Determine the (X, Y) coordinate at the center of the cell enclosing the given text.  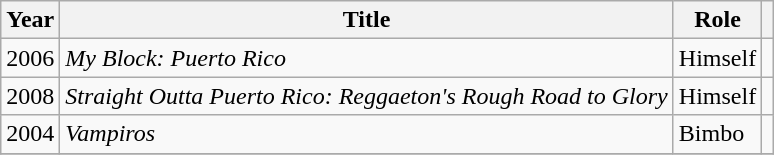
Straight Outta Puerto Rico: Reggaeton's Rough Road to Glory (366, 96)
Year (30, 20)
Title (366, 20)
Vampiros (366, 134)
My Block: Puerto Rico (366, 58)
2008 (30, 96)
Bimbo (717, 134)
2004 (30, 134)
Role (717, 20)
2006 (30, 58)
